Search for the cell housing the specified text and yield its [X, Y] center coordinate. 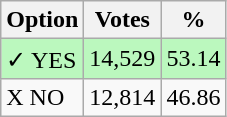
✓ YES [42, 59]
Votes [122, 20]
46.86 [194, 97]
X NO [42, 97]
Option [42, 20]
14,529 [122, 59]
12,814 [122, 97]
53.14 [194, 59]
% [194, 20]
